Extract the [x, y] coordinate from the center of the cell holding the provided text.  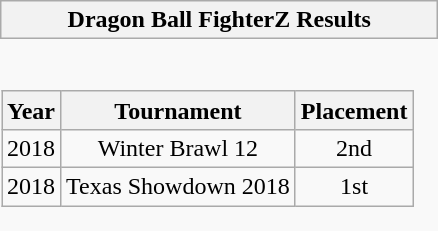
Texas Showdown 2018 [178, 186]
Year Tournament Placement 2018 Winter Brawl 12 2nd 2018 Texas Showdown 2018 1st [220, 134]
Year [32, 110]
Tournament [178, 110]
Placement [354, 110]
2nd [354, 148]
Winter Brawl 12 [178, 148]
Dragon Ball FighterZ Results [220, 20]
1st [354, 186]
